Output the (X, Y) coordinate of the center of the cell containing the given text.  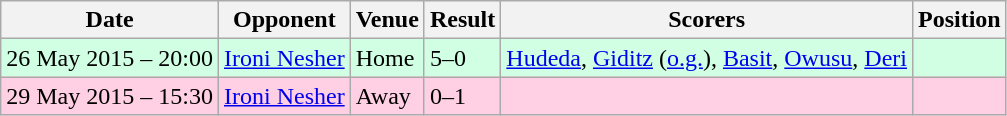
Home (387, 58)
Away (387, 96)
Opponent (284, 20)
Result (462, 20)
Scorers (707, 20)
0–1 (462, 96)
29 May 2015 – 15:30 (110, 96)
Hudeda, Giditz (o.g.), Basit, Owusu, Deri (707, 58)
Venue (387, 20)
26 May 2015 – 20:00 (110, 58)
Position (959, 20)
Date (110, 20)
5–0 (462, 58)
